Capture the cell that displays the provided text and extract its (x, y) central coordinate. 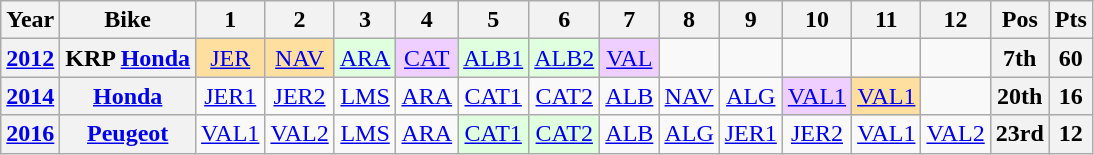
20th (1020, 96)
Peugeot (128, 134)
10 (816, 20)
9 (750, 20)
1 (230, 20)
4 (427, 20)
Bike (128, 20)
2016 (30, 134)
23rd (1020, 134)
ALB1 (494, 58)
60 (1070, 58)
2014 (30, 96)
Pts (1070, 20)
KRP Honda (128, 58)
CAT (427, 58)
16 (1070, 96)
8 (689, 20)
3 (365, 20)
6 (564, 20)
7th (1020, 58)
2012 (30, 58)
Year (30, 20)
7 (630, 20)
11 (886, 20)
5 (494, 20)
VAL (630, 58)
Honda (128, 96)
Pos (1020, 20)
JER (230, 58)
2 (300, 20)
ALB2 (564, 58)
